For the text-containing cell, return its midpoint in (x, y) coordinate format. 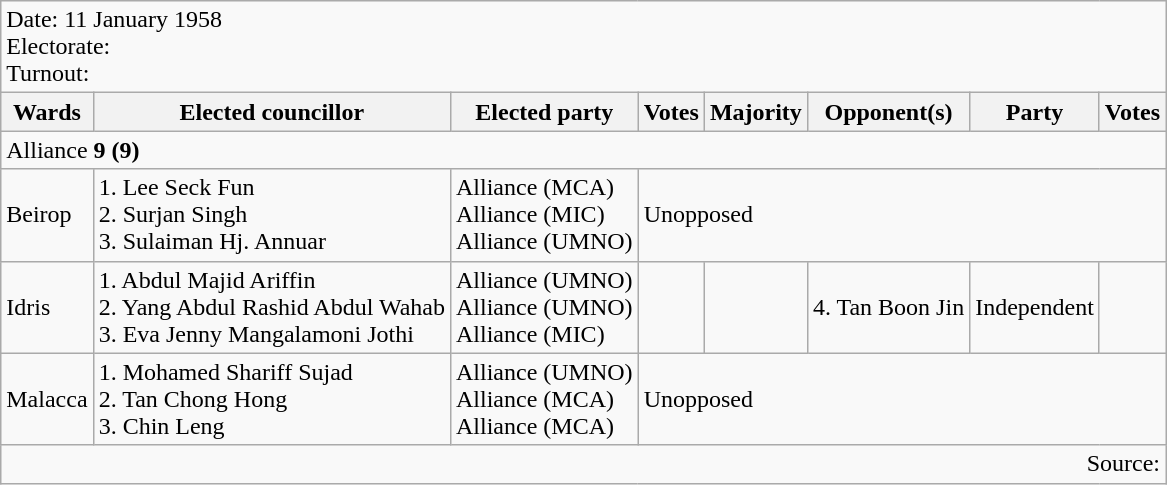
Party (1035, 112)
Malacca (47, 399)
Source: (584, 464)
Opponent(s) (888, 112)
Wards (47, 112)
Alliance (UMNO)Alliance (UMNO)Alliance (MIC) (544, 307)
1. Mohamed Shariff Sujad2. Tan Chong Hong3. Chin Leng (272, 399)
Beirop (47, 215)
Idris (47, 307)
1. Abdul Majid Ariffin2. Yang Abdul Rashid Abdul Wahab3. Eva Jenny Mangalamoni Jothi (272, 307)
1. Lee Seck Fun2. Surjan Singh3. Sulaiman Hj. Annuar (272, 215)
Alliance 9 (9) (584, 150)
Date: 11 January 1958Electorate: Turnout: (584, 47)
4. Tan Boon Jin (888, 307)
Alliance (UMNO)Alliance (MCA)Alliance (MCA) (544, 399)
Elected councillor (272, 112)
Independent (1035, 307)
Majority (756, 112)
Alliance (MCA)Alliance (MIC)Alliance (UMNO) (544, 215)
Elected party (544, 112)
